Capture the cell that displays the provided text and extract its [X, Y] central coordinate. 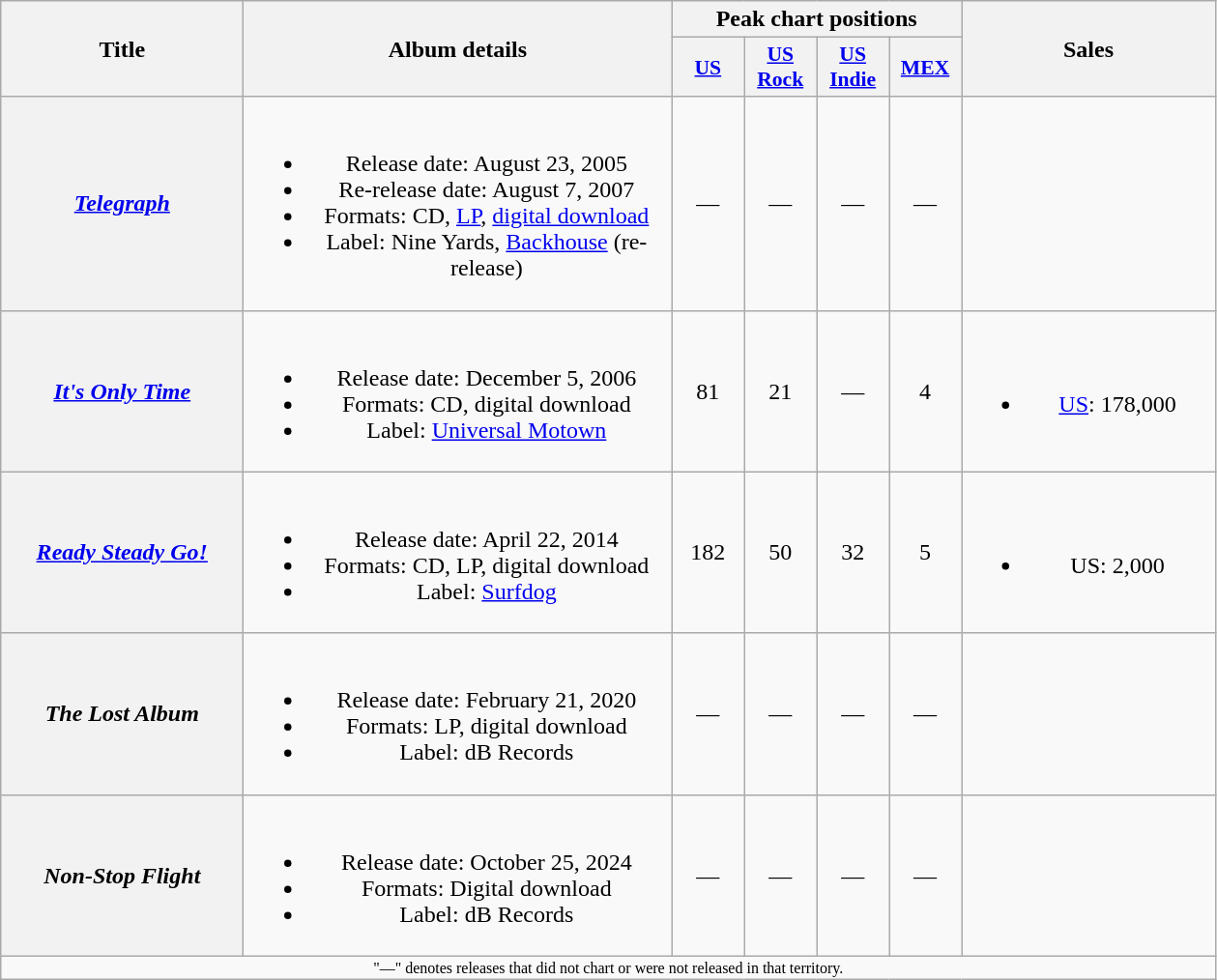
Non-Stop Flight [122, 876]
Release date: April 22, 2014Formats: CD, LP, digital downloadLabel: Surfdog [458, 553]
Sales [1088, 48]
Release date: August 23, 2005Re-release date: August 7, 2007Formats: CD, LP, digital downloadLabel: Nine Yards, Backhouse (re-release) [458, 203]
32 [853, 553]
5 [926, 553]
Ready Steady Go! [122, 553]
US: 2,000 [1088, 553]
MEX [926, 68]
Release date: December 5, 2006Formats: CD, digital downloadLabel: Universal Motown [458, 390]
182 [708, 553]
50 [781, 553]
Telegraph [122, 203]
Peak chart positions [817, 19]
It's Only Time [122, 390]
USRock [781, 68]
The Lost Album [122, 713]
US [708, 68]
4 [926, 390]
Title [122, 48]
Release date: October 25, 2024Formats: Digital downloadLabel: dB Records [458, 876]
Release date: February 21, 2020Formats: LP, digital downloadLabel: dB Records [458, 713]
81 [708, 390]
US: 178,000 [1088, 390]
Album details [458, 48]
US Indie [853, 68]
21 [781, 390]
"—" denotes releases that did not chart or were not released in that territory. [609, 967]
